Determine the [X, Y] coordinate at the center of the cell enclosing the given text.  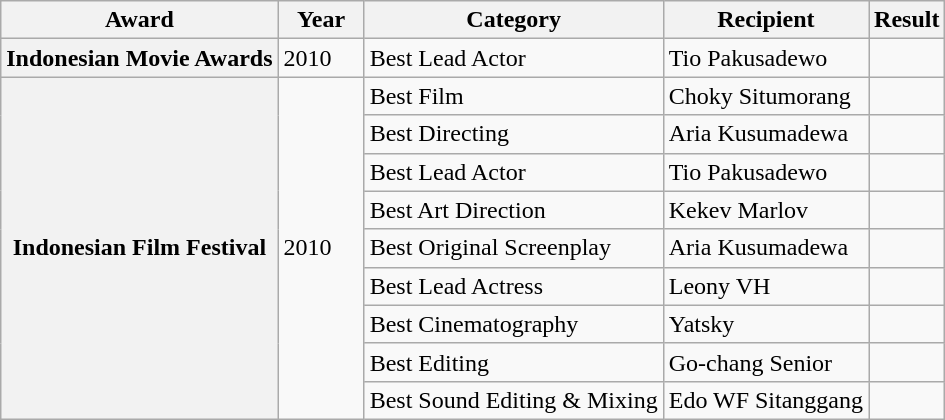
Choky Situmorang [766, 96]
Indonesian Movie Awards [140, 58]
Yatsky [766, 324]
Kekev Marlov [766, 210]
Category [514, 20]
Leony VH [766, 286]
Result [907, 20]
Best Art Direction [514, 210]
Go-chang Senior [766, 362]
Best Sound Editing & Mixing [514, 400]
Indonesian Film Festival [140, 248]
Best Cinematography [514, 324]
Award [140, 20]
Best Directing [514, 134]
Best Editing [514, 362]
Edo WF Sitanggang [766, 400]
Best Original Screenplay [514, 248]
Best Film [514, 96]
Recipient [766, 20]
Best Lead Actress [514, 286]
Year [321, 20]
